Pinpoint the cell where the given text exists, returning its [x, y] midpoint coordinate. 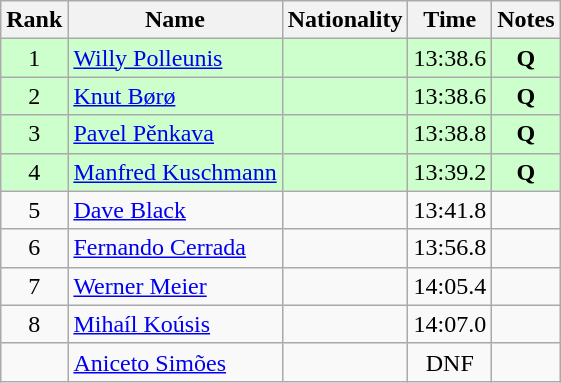
13:41.8 [450, 210]
Werner Meier [175, 286]
Fernando Cerrada [175, 248]
2 [34, 96]
13:56.8 [450, 248]
3 [34, 134]
8 [34, 324]
DNF [450, 362]
6 [34, 248]
Notes [526, 20]
5 [34, 210]
Aniceto Simões [175, 362]
Pavel Pěnkava [175, 134]
13:39.2 [450, 172]
Mihaíl Koúsis [175, 324]
Rank [34, 20]
4 [34, 172]
7 [34, 286]
Dave Black [175, 210]
Knut Børø [175, 96]
Name [175, 20]
13:38.8 [450, 134]
Nationality [345, 20]
14:05.4 [450, 286]
Time [450, 20]
1 [34, 58]
Willy Polleunis [175, 58]
Manfred Kuschmann [175, 172]
14:07.0 [450, 324]
